From the cell containing the given text, extract its center point as (X, Y) coordinate. 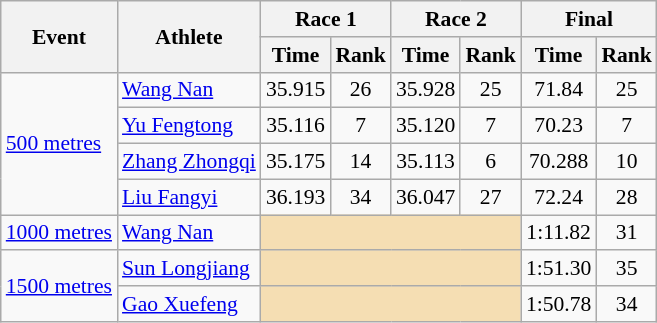
1:51.30 (558, 269)
71.84 (558, 90)
35.120 (426, 126)
36.193 (296, 197)
6 (490, 162)
35 (626, 269)
Gao Xuefeng (189, 304)
26 (360, 90)
1000 metres (59, 233)
Final (589, 19)
72.24 (558, 197)
1500 metres (59, 286)
Sun Longjiang (189, 269)
31 (626, 233)
35.116 (296, 126)
27 (490, 197)
35.175 (296, 162)
1:50.78 (558, 304)
Yu Fengtong (189, 126)
14 (360, 162)
Athlete (189, 36)
Race 2 (456, 19)
28 (626, 197)
Zhang Zhongqi (189, 162)
Race 1 (326, 19)
70.288 (558, 162)
10 (626, 162)
70.23 (558, 126)
35.113 (426, 162)
36.047 (426, 197)
35.928 (426, 90)
1:11.82 (558, 233)
35.915 (296, 90)
Liu Fangyi (189, 197)
500 metres (59, 143)
Event (59, 36)
